Return (x, y) of the center of cell containing provided text 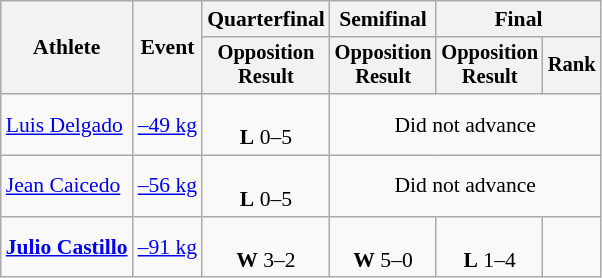
Quarterfinal (266, 19)
L 1–4 (490, 248)
Rank (572, 66)
Event (168, 48)
Athlete (67, 48)
W 5–0 (384, 248)
Julio Castillo (67, 248)
–49 kg (168, 124)
–91 kg (168, 248)
Jean Caicedo (67, 186)
–56 kg (168, 186)
Luis Delgado (67, 124)
W 3–2 (266, 248)
Final (518, 19)
Semifinal (384, 19)
